Search for the cell housing the specified text and yield its (x, y) center coordinate. 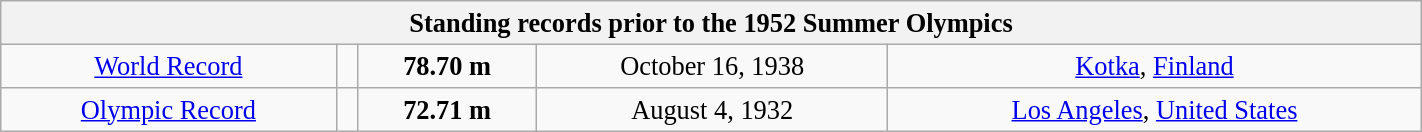
World Record (168, 66)
Olympic Record (168, 109)
August 4, 1932 (712, 109)
Kotka, Finland (1155, 66)
October 16, 1938 (712, 66)
78.70 m (448, 66)
Los Angeles, United States (1155, 109)
72.71 m (448, 109)
Standing records prior to the 1952 Summer Olympics (711, 22)
